Search for the cell housing the specified text and yield its [x, y] center coordinate. 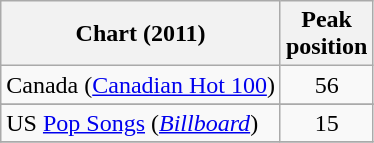
15 [326, 123]
Chart (2011) [141, 34]
Peakposition [326, 34]
Canada (Canadian Hot 100) [141, 85]
56 [326, 85]
US Pop Songs (Billboard) [141, 123]
